Detect which cell encompasses the target text, then output its [x, y] center coordinate. 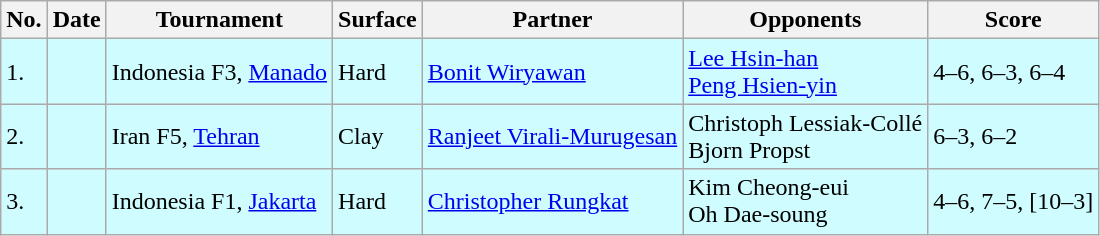
Surface [378, 20]
Date [76, 20]
Lee Hsin-han Peng Hsien-yin [806, 72]
Ranjeet Virali-Murugesan [552, 136]
Clay [378, 136]
Bonit Wiryawan [552, 72]
Opponents [806, 20]
Tournament [219, 20]
Indonesia F1, Jakarta [219, 202]
4–6, 7–5, [10–3] [1014, 202]
Christoph Lessiak-Collé Bjorn Propst [806, 136]
2. [24, 136]
Kim Cheong-eui Oh Dae-soung [806, 202]
6–3, 6–2 [1014, 136]
No. [24, 20]
4–6, 6–3, 6–4 [1014, 72]
Partner [552, 20]
Iran F5, Tehran [219, 136]
Score [1014, 20]
1. [24, 72]
3. [24, 202]
Indonesia F3, Manado [219, 72]
Christopher Rungkat [552, 202]
